From the cell containing the given text, extract its center point as [x, y] coordinate. 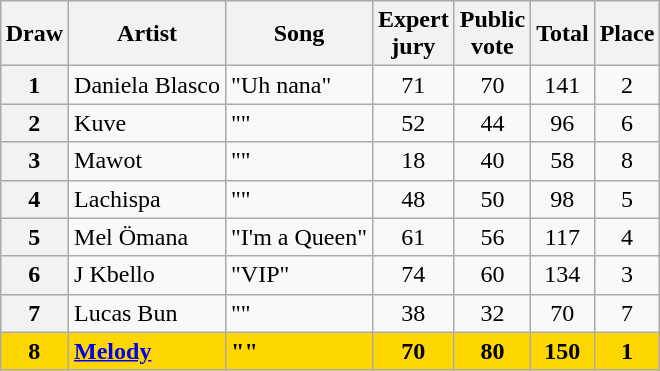
Draw [34, 34]
Kuve [148, 123]
52 [413, 123]
134 [563, 275]
61 [413, 237]
117 [563, 237]
Mel Ömana [148, 237]
Expertjury [413, 34]
Lucas Bun [148, 313]
Place [627, 34]
Melody [148, 351]
J Kbello [148, 275]
74 [413, 275]
50 [492, 199]
"Uh nana" [300, 85]
60 [492, 275]
Mawot [148, 161]
96 [563, 123]
98 [563, 199]
Lachispa [148, 199]
Publicvote [492, 34]
"I'm a Queen" [300, 237]
Artist [148, 34]
Total [563, 34]
48 [413, 199]
Daniela Blasco [148, 85]
58 [563, 161]
44 [492, 123]
71 [413, 85]
"VIP" [300, 275]
80 [492, 351]
150 [563, 351]
56 [492, 237]
38 [413, 313]
32 [492, 313]
141 [563, 85]
40 [492, 161]
18 [413, 161]
Song [300, 34]
